Return (x, y) of the center of cell containing provided text 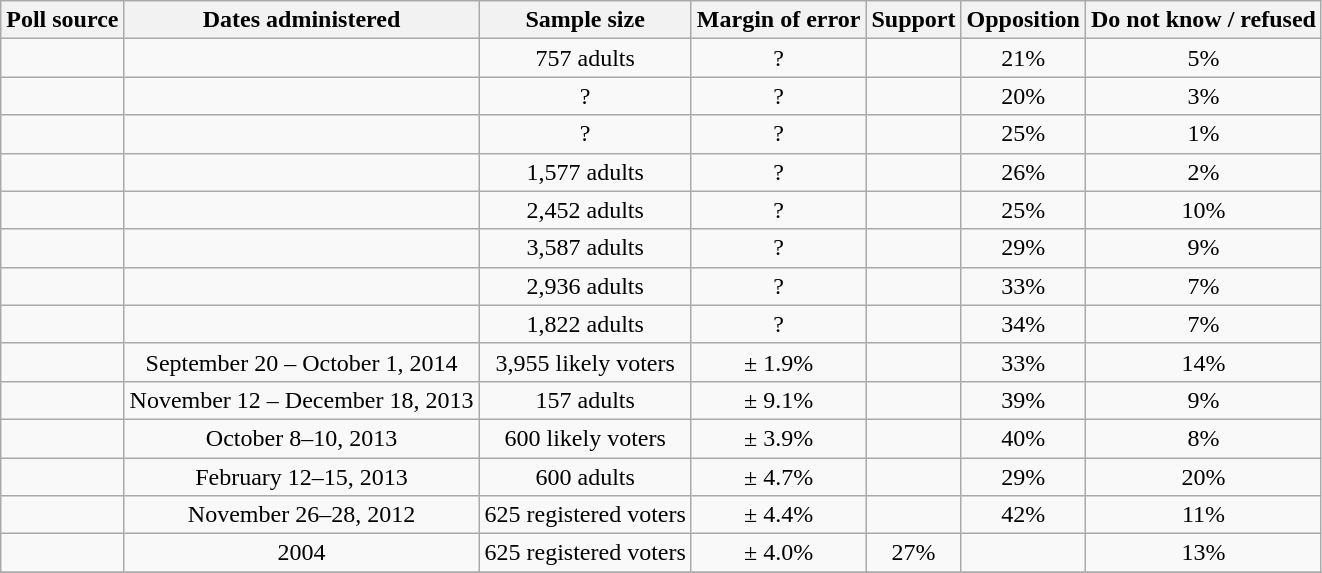
± 3.9% (778, 438)
11% (1203, 515)
1,577 adults (585, 172)
± 1.9% (778, 362)
± 9.1% (778, 400)
10% (1203, 210)
± 4.4% (778, 515)
600 likely voters (585, 438)
1% (1203, 134)
757 adults (585, 58)
3,587 adults (585, 248)
26% (1023, 172)
5% (1203, 58)
± 4.7% (778, 477)
Margin of error (778, 20)
2,452 adults (585, 210)
Dates administered (302, 20)
42% (1023, 515)
September 20 – October 1, 2014 (302, 362)
21% (1023, 58)
± 4.0% (778, 553)
34% (1023, 324)
November 12 – December 18, 2013 (302, 400)
Sample size (585, 20)
November 26–28, 2012 (302, 515)
Support (914, 20)
3% (1203, 96)
3,955 likely voters (585, 362)
2004 (302, 553)
27% (914, 553)
Poll source (62, 20)
1,822 adults (585, 324)
157 adults (585, 400)
October 8–10, 2013 (302, 438)
2,936 adults (585, 286)
40% (1023, 438)
8% (1203, 438)
600 adults (585, 477)
Opposition (1023, 20)
2% (1203, 172)
39% (1023, 400)
Do not know / refused (1203, 20)
February 12–15, 2013 (302, 477)
13% (1203, 553)
14% (1203, 362)
